From the cell containing the given text, extract its center point as (X, Y) coordinate. 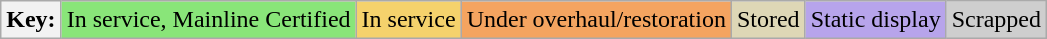
Stored (768, 20)
Scrapped (996, 20)
Static display (876, 20)
Key: (31, 20)
In service (408, 20)
In service, Mainline Certified (208, 20)
Under overhaul/restoration (596, 20)
